Detect which cell encompasses the target text, then output its (X, Y) center coordinate. 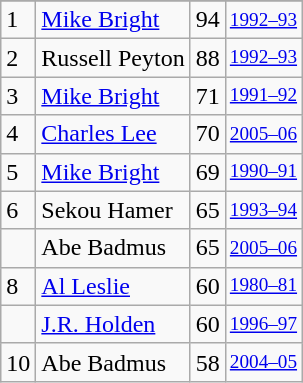
1993–94 (263, 210)
2004–05 (263, 362)
Sekou Hamer (113, 210)
58 (208, 362)
10 (18, 362)
1996–97 (263, 324)
Al Leslie (113, 286)
69 (208, 172)
6 (18, 210)
2 (18, 58)
4 (18, 134)
3 (18, 96)
1 (18, 20)
Charles Lee (113, 134)
Russell Peyton (113, 58)
94 (208, 20)
1980–81 (263, 286)
88 (208, 58)
71 (208, 96)
70 (208, 134)
8 (18, 286)
5 (18, 172)
1991–92 (263, 96)
J.R. Holden (113, 324)
1990–91 (263, 172)
